Scan for the cell matching the given text and deliver its [x, y] coordinate at center. 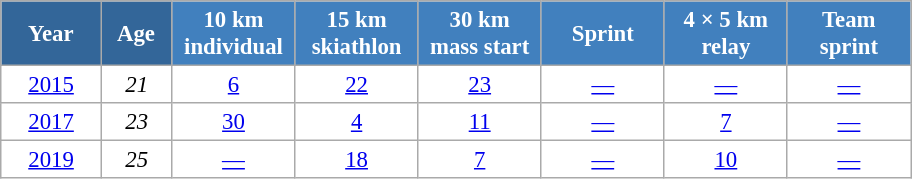
6 [234, 85]
Year [52, 34]
Sprint [602, 34]
10 [726, 160]
2015 [52, 85]
10 km individual [234, 34]
4 [356, 122]
21 [136, 85]
30 [234, 122]
15 km skiathlon [356, 34]
Age [136, 34]
25 [136, 160]
2017 [52, 122]
4 × 5 km relay [726, 34]
Team sprint [848, 34]
30 km mass start [480, 34]
11 [480, 122]
22 [356, 85]
2019 [52, 160]
18 [356, 160]
